Scan for the cell matching the given text and deliver its [x, y] coordinate at center. 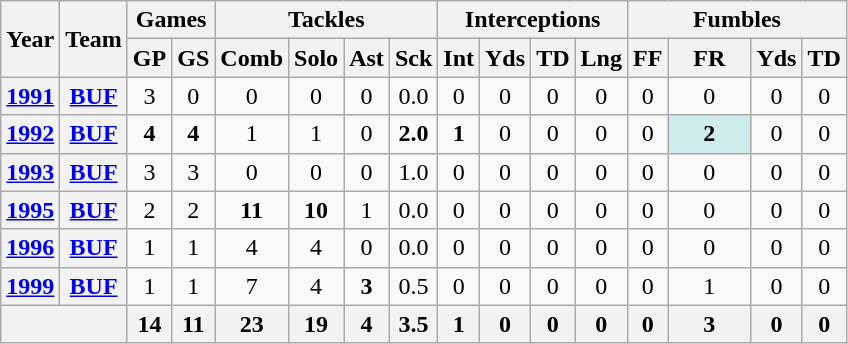
Fumbles [736, 20]
14 [149, 324]
Year [30, 39]
Lng [601, 58]
Comb [252, 58]
1993 [30, 172]
0.5 [413, 286]
Ast [367, 58]
Tackles [326, 20]
1995 [30, 210]
3.5 [413, 324]
1996 [30, 248]
10 [316, 210]
GS [194, 58]
Team [94, 39]
GP [149, 58]
Solo [316, 58]
Interceptions [533, 20]
FF [647, 58]
1999 [30, 286]
1.0 [413, 172]
19 [316, 324]
23 [252, 324]
2.0 [413, 134]
7 [252, 286]
Games [170, 20]
1991 [30, 96]
FR [710, 58]
Int [459, 58]
1992 [30, 134]
Sck [413, 58]
